Output the [x, y] coordinate of the center of the cell containing the given text.  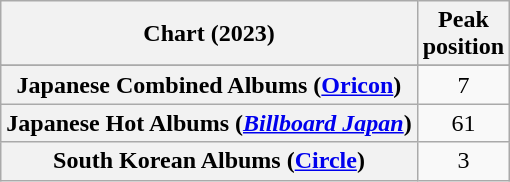
61 [463, 123]
3 [463, 161]
Chart (2023) [209, 34]
Japanese Hot Albums (Billboard Japan) [209, 123]
7 [463, 85]
Peakposition [463, 34]
South Korean Albums (Circle) [209, 161]
Japanese Combined Albums (Oricon) [209, 85]
